Search for the cell housing the specified text and yield its (X, Y) center coordinate. 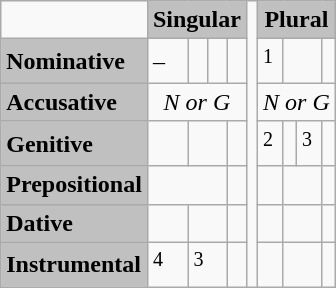
Dative (74, 223)
2 (270, 144)
Nominative (74, 62)
Accusative (74, 102)
1 (270, 62)
Instrumental (74, 264)
Genitive (74, 144)
Plural (297, 20)
Singular (196, 20)
4 (168, 264)
– (168, 62)
Prepositional (74, 185)
